Capture the cell that displays the provided text and extract its (X, Y) central coordinate. 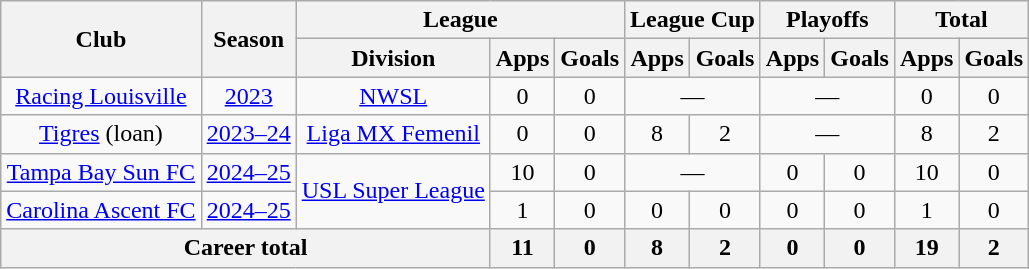
USL Super League (393, 191)
Carolina Ascent FC (101, 210)
2023 (248, 96)
Tigres (loan) (101, 134)
League Cup (693, 20)
League (460, 20)
Total (961, 20)
Season (248, 39)
2023–24 (248, 134)
Division (393, 58)
Playoffs (827, 20)
Tampa Bay Sun FC (101, 172)
19 (926, 248)
Racing Louisville (101, 96)
NWSL (393, 96)
Career total (246, 248)
Liga MX Femenil (393, 134)
Club (101, 39)
11 (522, 248)
